Scan for the cell matching the given text and deliver its [X, Y] coordinate at center. 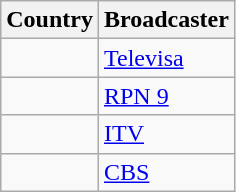
Country [50, 20]
Televisa [166, 58]
CBS [166, 172]
ITV [166, 134]
RPN 9 [166, 96]
Broadcaster [166, 20]
